For the text-containing cell, return its midpoint in [X, Y] coordinate format. 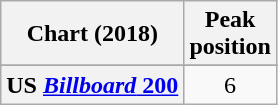
Peakposition [230, 34]
Chart (2018) [92, 34]
US Billboard 200 [92, 85]
6 [230, 85]
